Scan for the cell matching the given text and deliver its [X, Y] coordinate at center. 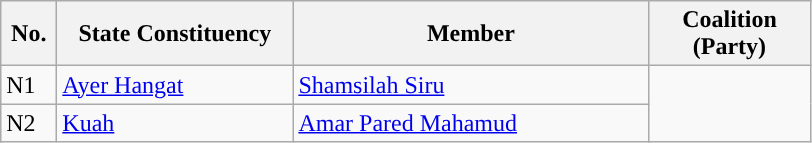
Member [471, 34]
N1 [29, 85]
State Constituency [175, 34]
Shamsilah Siru [471, 85]
Ayer Hangat [175, 85]
No. [29, 34]
Coalition (Party) [730, 34]
Kuah [175, 123]
Amar Pared Mahamud [471, 123]
N2 [29, 123]
